Return [X, Y] of the center of cell containing provided text 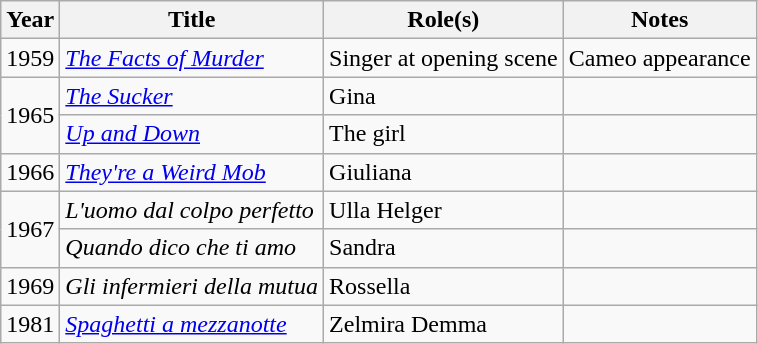
Notes [660, 20]
1981 [30, 324]
1965 [30, 115]
1969 [30, 286]
The Facts of Murder [192, 58]
Sandra [444, 248]
Gina [444, 96]
1967 [30, 229]
Gli infermieri della mutua [192, 286]
L'uomo dal colpo perfetto [192, 210]
Giuliana [444, 172]
Cameo appearance [660, 58]
Title [192, 20]
Singer at opening scene [444, 58]
The Sucker [192, 96]
They're a Weird Mob [192, 172]
Role(s) [444, 20]
1959 [30, 58]
The girl [444, 134]
Zelmira Demma [444, 324]
1966 [30, 172]
Quando dico che ti amo [192, 248]
Year [30, 20]
Spaghetti a mezzanotte [192, 324]
Ulla Helger [444, 210]
Up and Down [192, 134]
Rossella [444, 286]
